Locate the cell with the specified text and output its [X, Y] center coordinate. 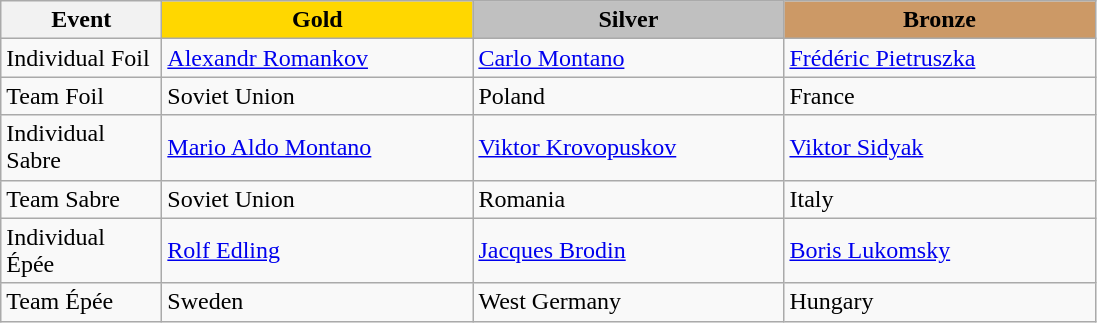
Sweden [318, 302]
Team Sabre [82, 199]
Italy [940, 199]
Silver [628, 20]
Individual Sabre [82, 148]
Individual Foil [82, 58]
Jacques Brodin [628, 250]
Frédéric Pietruszka [940, 58]
Mario Aldo Montano [318, 148]
Boris Lukomsky [940, 250]
Romania [628, 199]
Viktor Sidyak [940, 148]
Poland [628, 96]
Carlo Montano [628, 58]
Team Épée [82, 302]
Bronze [940, 20]
West Germany [628, 302]
Event [82, 20]
France [940, 96]
Team Foil [82, 96]
Individual Épée [82, 250]
Hungary [940, 302]
Rolf Edling [318, 250]
Gold [318, 20]
Alexandr Romankov [318, 58]
Viktor Krovopuskov [628, 148]
